Find where the given text appears and provide that cell's center as (X, Y) coordinate. 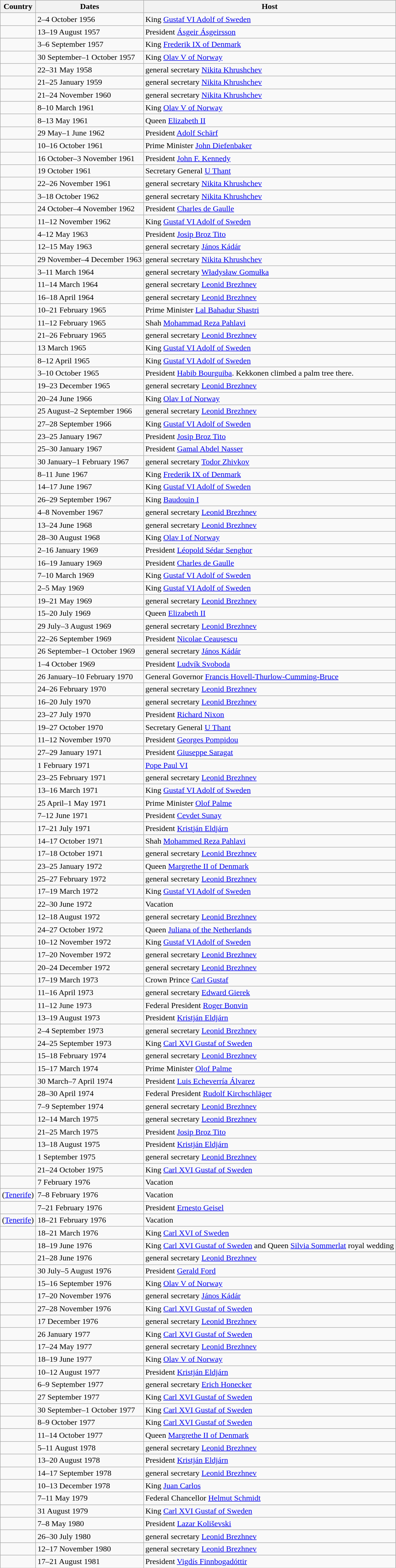
25–27 February 1972 (90, 879)
11–12 June 1973 (90, 1005)
8–13 May 1961 (90, 120)
7–12 June 1971 (90, 816)
12–17 November 1980 (90, 1549)
21–26 February 1965 (90, 335)
19–21 May 1969 (90, 601)
27 September 1977 (90, 1397)
8–10 March 1961 (90, 108)
8–9 October 1977 (90, 1423)
15–18 February 1974 (90, 1056)
2–16 January 1969 (90, 550)
President Vigdís Finnbogadóttir (270, 1561)
President Lazar Koliševski (270, 1523)
7–8 May 1980 (90, 1523)
16 October–3 November 1961 (90, 158)
26 January 1977 (90, 1334)
26–29 September 1967 (90, 500)
30 January–1 February 1967 (90, 462)
21–24 November 1960 (90, 95)
18–21 March 1976 (90, 1233)
President Nicolae Ceaușescu (270, 639)
22–31 May 1958 (90, 70)
29 November–4 December 1963 (90, 259)
12–18 August 1972 (90, 917)
President Ludvík Svoboda (270, 664)
General Governor Francis Hovell-Thurlow-Cumming-Bruce (270, 677)
25–30 January 1967 (90, 449)
10–12 November 1972 (90, 942)
29 July–3 August 1969 (90, 626)
President Adolf Schärf (270, 133)
27–29 January 1971 (90, 752)
King Baudouin I (270, 500)
11–14 March 1964 (90, 285)
4–12 May 1963 (90, 234)
20–24 December 1972 (90, 968)
President Cevdet Sunay (270, 816)
Crown Prince Carl Gustaf (270, 980)
Shah Mohammed Reza Pahlavi (270, 841)
Host (270, 7)
3–6 September 1957 (90, 45)
22–26 November 1961 (90, 184)
6–9 September 1977 (90, 1385)
23–25 January 1972 (90, 866)
17 December 1976 (90, 1321)
16–20 July 1970 (90, 702)
1 September 1975 (90, 1157)
7–10 March 1969 (90, 576)
3–11 March 1964 (90, 272)
23–25 January 1967 (90, 436)
2–4 September 1973 (90, 1031)
24–25 September 1973 (90, 1043)
Country (18, 7)
16–19 January 1969 (90, 563)
26–30 July 1980 (90, 1536)
27–28 November 1976 (90, 1309)
12–14 March 1975 (90, 1119)
21–25 March 1975 (90, 1132)
3–10 October 1965 (90, 373)
19–23 December 1965 (90, 386)
general secretary Todor Zhivkov (270, 462)
21–25 January 1959 (90, 82)
15–20 July 1969 (90, 613)
10–12 August 1977 (90, 1372)
7–21 February 1976 (90, 1208)
1 February 1971 (90, 765)
30 September–1 October 1977 (90, 1410)
President Richard Nixon (270, 714)
10–16 October 1961 (90, 145)
14–17 October 1971 (90, 841)
13–24 June 1968 (90, 525)
13–19 August 1973 (90, 1018)
15–16 September 1976 (90, 1283)
16–18 April 1964 (90, 297)
general secretary Władysław Gomułka (270, 272)
15–17 March 1974 (90, 1068)
King Carl XVI of Sweden (270, 1233)
President Gerald Ford (270, 1271)
Shah Mohammad Reza Pahlavi (270, 323)
President Giuseppe Saragat (270, 752)
King Juan Carlos (270, 1486)
7 February 1976 (90, 1182)
3–18 October 1962 (90, 196)
2–4 October 1956 (90, 19)
28–30 August 1968 (90, 537)
President John F. Kennedy (270, 158)
19 October 1961 (90, 171)
24 October–4 November 1962 (90, 209)
Pope Paul VI (270, 765)
13 March 1965 (90, 348)
23–25 February 1971 (90, 778)
President Léopold Sédar Senghor (270, 550)
7–9 September 1974 (90, 1106)
21–24 October 1975 (90, 1169)
Federal President Roger Bonvin (270, 1005)
19–27 October 1970 (90, 727)
10–21 February 1965 (90, 310)
30 July–5 August 1976 (90, 1271)
8–12 April 1965 (90, 360)
President Gamal Abdel Nasser (270, 449)
30 September–1 October 1957 (90, 57)
23–27 July 1970 (90, 714)
5–11 August 1978 (90, 1448)
Prime Minister John Diefenbaker (270, 145)
22–26 September 1969 (90, 639)
14–17 September 1978 (90, 1473)
17–20 November 1976 (90, 1296)
7–11 May 1979 (90, 1498)
29 May–1 June 1962 (90, 133)
President Luis Echeverría Álvarez (270, 1081)
26 September–1 October 1969 (90, 651)
2–5 May 1969 (90, 588)
11–16 April 1973 (90, 993)
12–15 May 1963 (90, 247)
Dates (90, 7)
17–21 July 1971 (90, 828)
4–8 November 1967 (90, 512)
25 August–2 September 1966 (90, 411)
King Carl XVI Gustaf of Sweden and Queen Silvia Sommerlat royal wedding (270, 1245)
11–12 November 1962 (90, 222)
26 January–10 February 1970 (90, 677)
17–18 October 1971 (90, 854)
Prime Minister Lal Bahadur Shastri (270, 310)
13–18 August 1975 (90, 1144)
1–4 October 1969 (90, 664)
31 August 1979 (90, 1511)
17–19 March 1973 (90, 980)
28–30 April 1974 (90, 1094)
general secretary Edward Gierek (270, 993)
President Ásgeir Ásgeirsson (270, 32)
8–11 June 1967 (90, 474)
11–12 February 1965 (90, 323)
20–24 June 1966 (90, 399)
25 April–1 May 1971 (90, 803)
18–21 February 1976 (90, 1220)
Federal President Rudolf Kirchschläger (270, 1094)
21–28 June 1976 (90, 1258)
13–19 August 1957 (90, 32)
7–8 February 1976 (90, 1195)
24–27 October 1972 (90, 929)
17–21 August 1981 (90, 1561)
17–24 May 1977 (90, 1346)
general secretary Erich Honecker (270, 1385)
18–19 June 1977 (90, 1359)
24–26 February 1970 (90, 689)
President Habib Bourguiba. Kekkonen climbed a palm tree there. (270, 373)
13–20 August 1978 (90, 1460)
11–12 November 1970 (90, 740)
13–16 March 1971 (90, 790)
17–19 March 1972 (90, 891)
18–19 June 1976 (90, 1245)
10–13 December 1978 (90, 1486)
Queen Juliana of the Netherlands (270, 929)
11–14 October 1977 (90, 1435)
30 March–7 April 1974 (90, 1081)
22–30 June 1972 (90, 904)
27–28 September 1966 (90, 424)
Federal Chancellor Helmut Schmidt (270, 1498)
14–17 June 1967 (90, 487)
President Georges Pompidou (270, 740)
17–20 November 1972 (90, 955)
President Ernesto Geisel (270, 1208)
